Search for the cell housing the specified text and yield its (x, y) center coordinate. 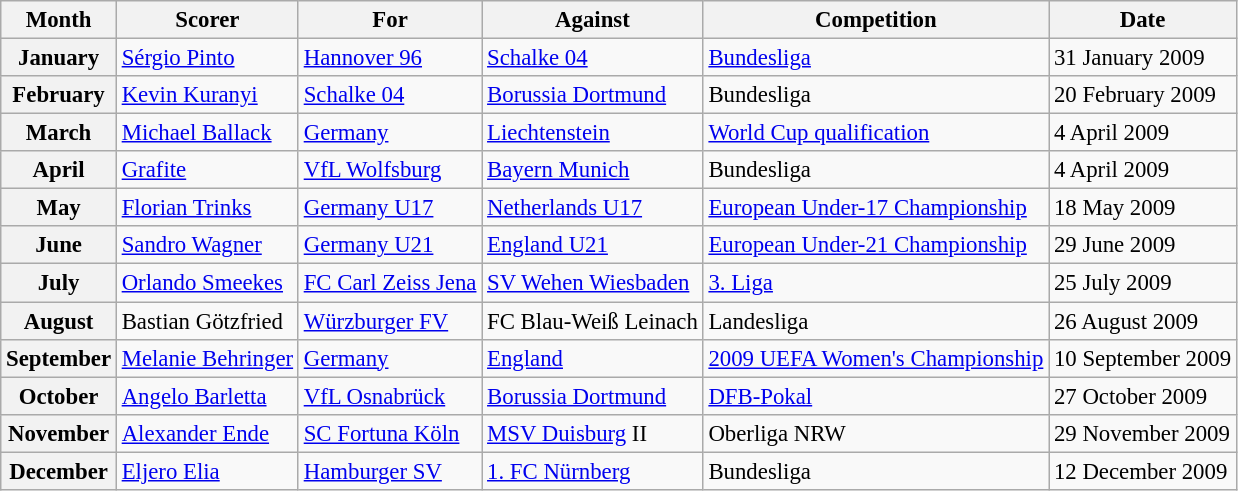
10 September 2009 (1143, 358)
Hannover 96 (390, 58)
27 October 2009 (1143, 396)
Hamburger SV (390, 471)
25 July 2009 (1143, 283)
Germany U17 (390, 208)
December (59, 471)
August (59, 321)
September (59, 358)
VfL Wolfsburg (390, 170)
FC Blau-Weiß Leinach (592, 321)
Bastian Götzfried (207, 321)
May (59, 208)
January (59, 58)
Sérgio Pinto (207, 58)
July (59, 283)
DFB-Pokal (876, 396)
Sandro Wagner (207, 245)
FC Carl Zeiss Jena (390, 283)
Scorer (207, 20)
31 January 2009 (1143, 58)
Florian Trinks (207, 208)
29 June 2009 (1143, 245)
European Under-21 Championship (876, 245)
October (59, 396)
Alexander Ende (207, 433)
February (59, 95)
Netherlands U17 (592, 208)
Grafite (207, 170)
Bayern Munich (592, 170)
For (390, 20)
1. FC Nürnberg (592, 471)
England (592, 358)
3. Liga (876, 283)
Date (1143, 20)
SC Fortuna Köln (390, 433)
26 August 2009 (1143, 321)
20 February 2009 (1143, 95)
June (59, 245)
VfL Osnabrück (390, 396)
SV Wehen Wiesbaden (592, 283)
March (59, 133)
Germany U21 (390, 245)
29 November 2009 (1143, 433)
Orlando Smeekes (207, 283)
Month (59, 20)
England U21 (592, 245)
Kevin Kuranyi (207, 95)
Melanie Behringer (207, 358)
World Cup qualification (876, 133)
Liechtenstein (592, 133)
Oberliga NRW (876, 433)
Competition (876, 20)
Würzburger FV (390, 321)
18 May 2009 (1143, 208)
Landesliga (876, 321)
12 December 2009 (1143, 471)
November (59, 433)
European Under-17 Championship (876, 208)
Michael Ballack (207, 133)
Angelo Barletta (207, 396)
2009 UEFA Women's Championship (876, 358)
MSV Duisburg II (592, 433)
Eljero Elia (207, 471)
April (59, 170)
Against (592, 20)
